Identify which cell holds the provided text, then report its (x, y) central coordinate. 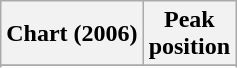
Peakposition (189, 34)
Chart (2006) (72, 34)
